Find where the given text appears and provide that cell's center as [x, y] coordinate. 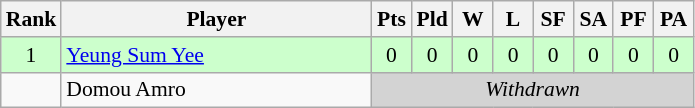
Withdrawn [532, 90]
Pld [432, 19]
Player [216, 19]
PA [673, 19]
W [473, 19]
SF [553, 19]
SA [593, 19]
1 [32, 55]
L [513, 19]
Pts [391, 19]
Yeung Sum Yee [216, 55]
Rank [32, 19]
PF [633, 19]
Domou Amro [216, 90]
